For the text-containing cell, return its midpoint in [x, y] coordinate format. 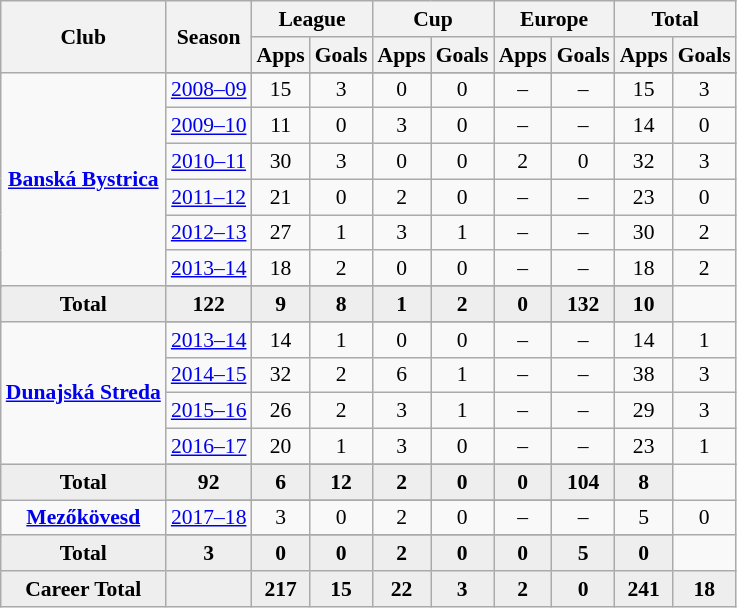
Europe [554, 19]
2008–09 [209, 90]
9 [281, 304]
2015–16 [209, 411]
Season [209, 36]
241 [644, 589]
122 [209, 304]
27 [281, 233]
38 [644, 375]
Cup [434, 19]
10 [644, 304]
2009–10 [209, 126]
2011–12 [209, 197]
29 [644, 411]
Career Total [84, 589]
21 [281, 197]
2012–13 [209, 233]
11 [281, 126]
12 [342, 482]
2010–11 [209, 162]
26 [281, 411]
92 [209, 482]
132 [584, 304]
2016–17 [209, 447]
2014–15 [209, 375]
2017–18 [209, 518]
20 [281, 447]
Dunajská Streda [84, 393]
Banská Bystrica [84, 179]
104 [584, 482]
217 [281, 589]
22 [402, 589]
Club [84, 36]
League [312, 19]
Mezőkövesd [84, 518]
